Extract the (x, y) coordinate from the center of the cell holding the provided text.  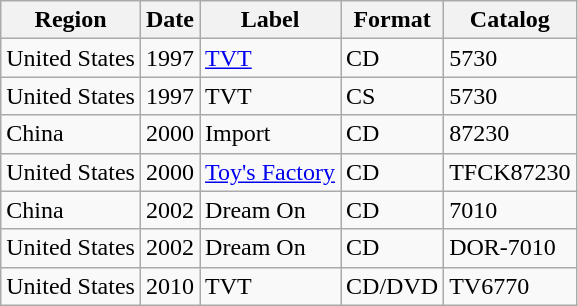
CS (392, 96)
Import (270, 134)
Region (71, 20)
CD/DVD (392, 286)
2010 (170, 286)
87230 (510, 134)
Date (170, 20)
TV6770 (510, 286)
Toy's Factory (270, 172)
DOR-7010 (510, 248)
7010 (510, 210)
TFCK87230 (510, 172)
Catalog (510, 20)
Format (392, 20)
Label (270, 20)
